Determine the [x, y] coordinate at the center of the cell enclosing the given text.  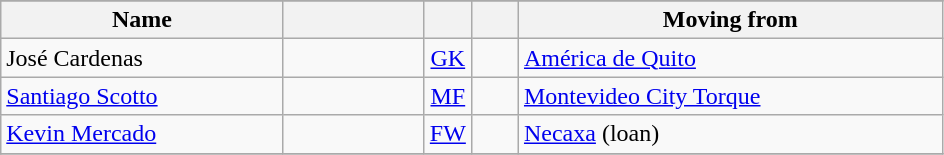
FW [448, 134]
GK [448, 58]
MF [448, 96]
Name [142, 20]
América de Quito [730, 58]
Moving from [730, 20]
Santiago Scotto [142, 96]
Necaxa (loan) [730, 134]
Montevideo City Torque [730, 96]
Kevin Mercado [142, 134]
José Cardenas [142, 58]
